Search for the cell housing the specified text and yield its [x, y] center coordinate. 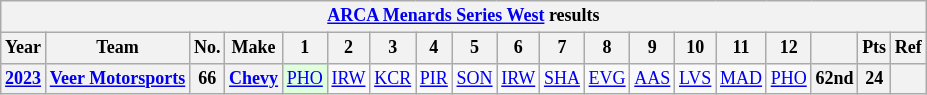
11 [742, 48]
KCR [393, 78]
8 [607, 48]
Pts [874, 48]
10 [696, 48]
Veer Motorsports [117, 78]
SON [474, 78]
Ref [908, 48]
LVS [696, 78]
AAS [652, 78]
2023 [24, 78]
No. [208, 48]
4 [434, 48]
Team [117, 48]
6 [518, 48]
5 [474, 48]
ARCA Menards Series West results [464, 16]
7 [562, 48]
66 [208, 78]
Year [24, 48]
1 [304, 48]
Chevy [254, 78]
Make [254, 48]
SHA [562, 78]
PIR [434, 78]
2 [348, 48]
24 [874, 78]
3 [393, 48]
MAD [742, 78]
62nd [834, 78]
EVG [607, 78]
12 [788, 48]
9 [652, 48]
